Find where the given text appears and provide that cell's center as [X, Y] coordinate. 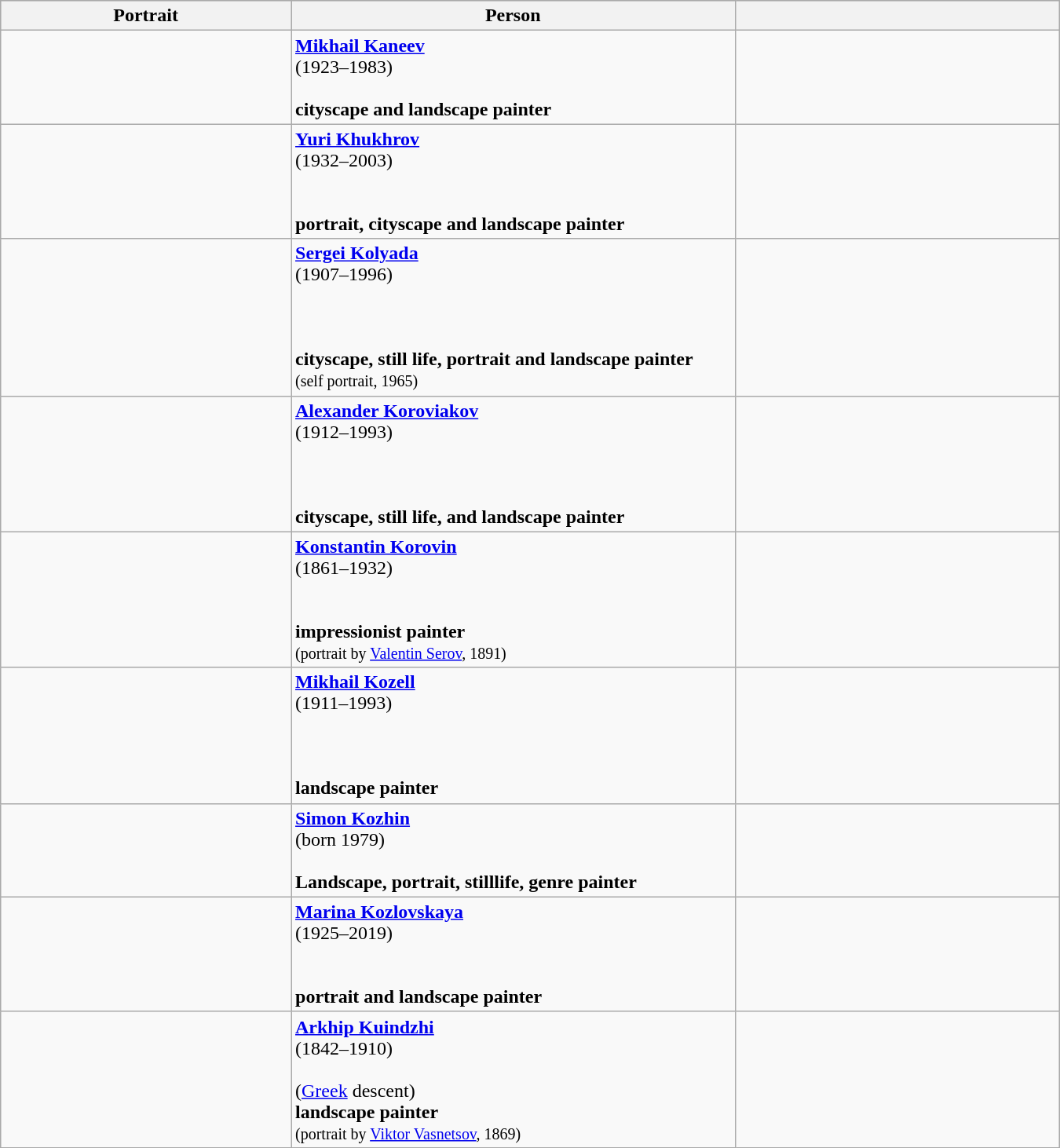
Marina Kozlovskaya (1925–2019) portrait and landscape painter [513, 954]
Person [513, 16]
Mikhail Kozell (1911–1993)landscape painter [513, 735]
Yuri Khukhrov (1932–2003) portrait, cityscape and landscape painter [513, 181]
Arkhip Kuindzhi(1842–1910)(Greek descent)landscape painter(portrait by Viktor Vasnetsov, 1869) [513, 1079]
Sergei Kolyada (1907–1996)cityscape, still life, portrait and landscape painter(self portrait, 1965) [513, 317]
Alexander Koroviakov (1912–1993)cityscape, still life, and landscape painter [513, 463]
Simon Kozhin (born 1979) Landscape, portrait, stilllife, genre painter [513, 850]
Konstantin Korovin(1861–1932)impressionist painter(portrait by Valentin Serov, 1891) [513, 600]
Portrait [146, 16]
Mikhail Kaneev (1923–1983) cityscape and landscape painter [513, 77]
